Return (X, Y) of the center of cell containing provided text 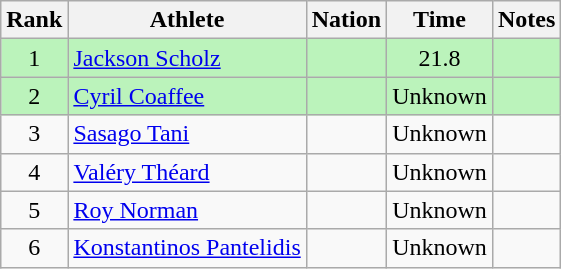
Roy Norman (187, 210)
Athlete (187, 20)
Jackson Scholz (187, 58)
6 (34, 248)
21.8 (440, 58)
Valéry Théard (187, 172)
Time (440, 20)
Notes (526, 20)
1 (34, 58)
5 (34, 210)
3 (34, 134)
Rank (34, 20)
Cyril Coaffee (187, 96)
4 (34, 172)
2 (34, 96)
Konstantinos Pantelidis (187, 248)
Nation (346, 20)
Sasago Tani (187, 134)
